Provide the (X, Y) coordinate of the cell's center where the given text is located.  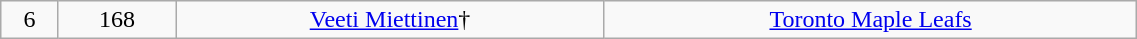
Toronto Maple Leafs (870, 20)
168 (116, 20)
6 (30, 20)
Veeti Miettinen† (390, 20)
